For the text-containing cell, return its midpoint in (X, Y) coordinate format. 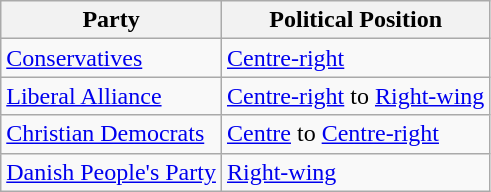
Political Position (355, 20)
Conservatives (112, 58)
Party (112, 20)
Centre-right to Right-wing (355, 96)
Right-wing (355, 172)
Danish People's Party (112, 172)
Centre-right (355, 58)
Centre to Centre-right (355, 134)
Christian Democrats (112, 134)
Liberal Alliance (112, 96)
